Search for the cell housing the specified text and yield its [X, Y] center coordinate. 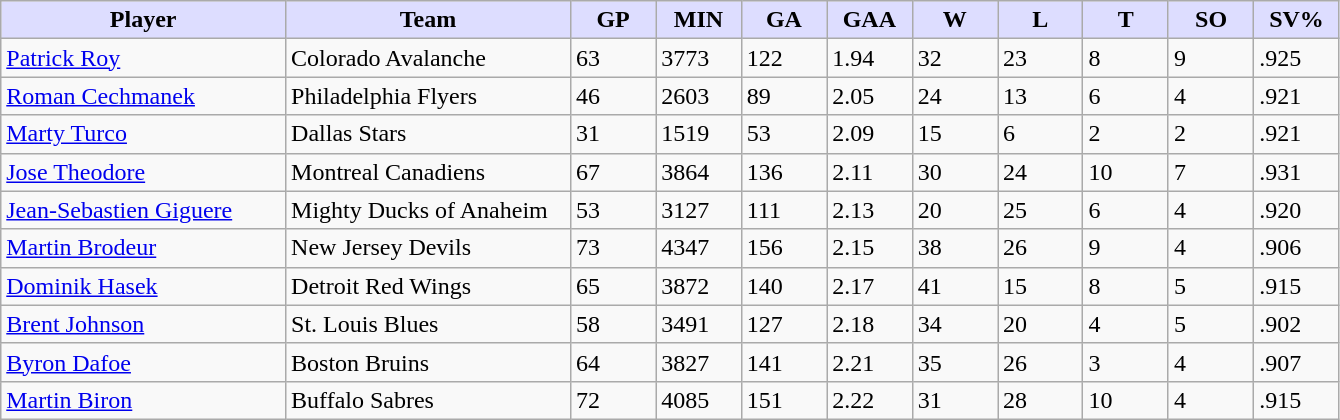
L [1040, 20]
151 [784, 400]
46 [612, 96]
58 [612, 324]
72 [612, 400]
30 [954, 172]
4085 [698, 400]
3127 [698, 210]
GA [784, 20]
Patrick Roy [144, 58]
111 [784, 210]
Team [428, 20]
SV% [1296, 20]
65 [612, 286]
2.09 [870, 134]
.931 [1296, 172]
3872 [698, 286]
Colorado Avalanche [428, 58]
.925 [1296, 58]
13 [1040, 96]
35 [954, 362]
156 [784, 248]
2.22 [870, 400]
28 [1040, 400]
34 [954, 324]
.902 [1296, 324]
Buffalo Sabres [428, 400]
67 [612, 172]
Marty Turco [144, 134]
New Jersey Devils [428, 248]
3491 [698, 324]
W [954, 20]
Jose Theodore [144, 172]
2.17 [870, 286]
Byron Dafoe [144, 362]
89 [784, 96]
3773 [698, 58]
Philadelphia Flyers [428, 96]
GP [612, 20]
3864 [698, 172]
4347 [698, 248]
SO [1210, 20]
64 [612, 362]
1.94 [870, 58]
T [1126, 20]
2.15 [870, 248]
141 [784, 362]
136 [784, 172]
Brent Johnson [144, 324]
38 [954, 248]
Roman Cechmanek [144, 96]
2.13 [870, 210]
41 [954, 286]
Mighty Ducks of Anaheim [428, 210]
2.21 [870, 362]
2603 [698, 96]
Montreal Canadiens [428, 172]
.907 [1296, 362]
32 [954, 58]
Martin Brodeur [144, 248]
140 [784, 286]
3 [1126, 362]
127 [784, 324]
3827 [698, 362]
.920 [1296, 210]
Dominik Hasek [144, 286]
2.05 [870, 96]
25 [1040, 210]
MIN [698, 20]
63 [612, 58]
Player [144, 20]
Martin Biron [144, 400]
St. Louis Blues [428, 324]
.906 [1296, 248]
2.11 [870, 172]
122 [784, 58]
Detroit Red Wings [428, 286]
GAA [870, 20]
Boston Bruins [428, 362]
23 [1040, 58]
73 [612, 248]
Jean-Sebastien Giguere [144, 210]
7 [1210, 172]
1519 [698, 134]
2.18 [870, 324]
Dallas Stars [428, 134]
